Find where the given text appears and provide that cell's center as [x, y] coordinate. 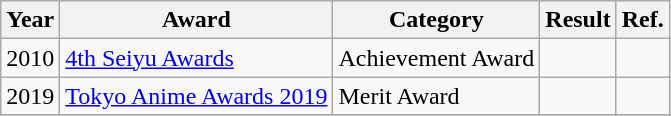
Year [30, 20]
Category [436, 20]
2010 [30, 58]
Ref. [642, 20]
Merit Award [436, 96]
Achievement Award [436, 58]
Tokyo Anime Awards 2019 [196, 96]
2019 [30, 96]
4th Seiyu Awards [196, 58]
Result [578, 20]
Award [196, 20]
